For the text-containing cell, return its midpoint in [x, y] coordinate format. 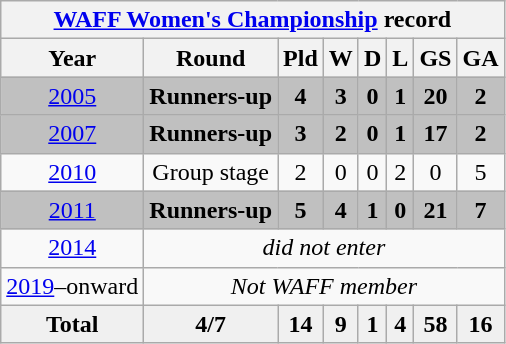
2011 [72, 210]
16 [480, 324]
L [400, 58]
W [340, 58]
GA [480, 58]
Year [72, 58]
4/7 [211, 324]
did not enter [324, 248]
20 [436, 96]
9 [340, 324]
2007 [72, 134]
2019–onward [72, 286]
Group stage [211, 172]
7 [480, 210]
Not WAFF member [324, 286]
D [372, 58]
58 [436, 324]
Round [211, 58]
GS [436, 58]
2014 [72, 248]
14 [301, 324]
Total [72, 324]
17 [436, 134]
2010 [72, 172]
21 [436, 210]
WAFF Women's Championship record [252, 20]
Pld [301, 58]
2005 [72, 96]
